Capture the cell that displays the provided text and extract its (x, y) central coordinate. 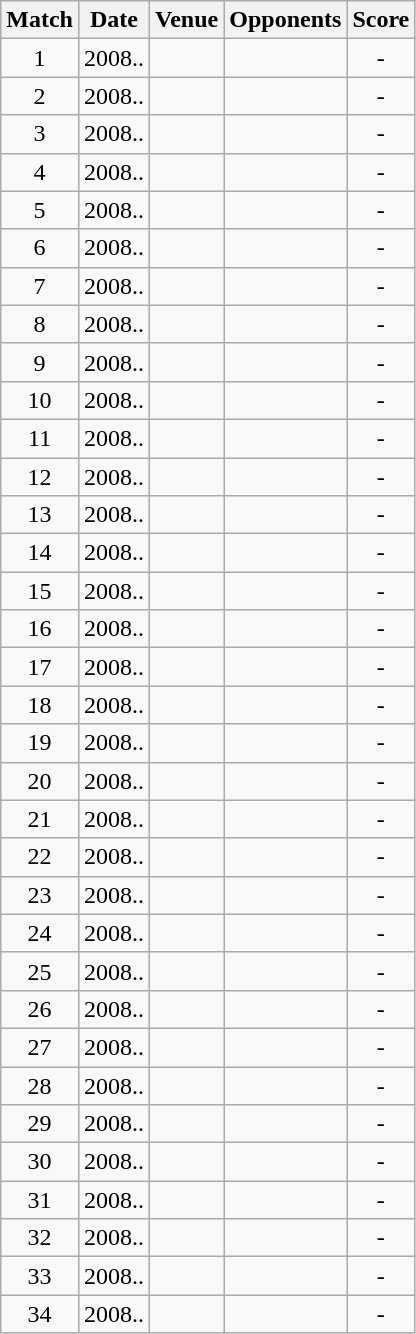
14 (40, 553)
19 (40, 743)
16 (40, 629)
23 (40, 895)
18 (40, 705)
17 (40, 667)
31 (40, 1200)
34 (40, 1314)
8 (40, 324)
6 (40, 248)
30 (40, 1162)
13 (40, 515)
25 (40, 971)
Venue (187, 20)
4 (40, 172)
29 (40, 1124)
5 (40, 210)
15 (40, 591)
Opponents (286, 20)
9 (40, 362)
32 (40, 1238)
20 (40, 781)
Match (40, 20)
Score (381, 20)
27 (40, 1047)
12 (40, 477)
10 (40, 400)
Date (114, 20)
11 (40, 438)
7 (40, 286)
3 (40, 134)
24 (40, 933)
28 (40, 1085)
2 (40, 96)
1 (40, 58)
22 (40, 857)
33 (40, 1276)
21 (40, 819)
26 (40, 1009)
